From the cell containing the given text, extract its center point as (x, y) coordinate. 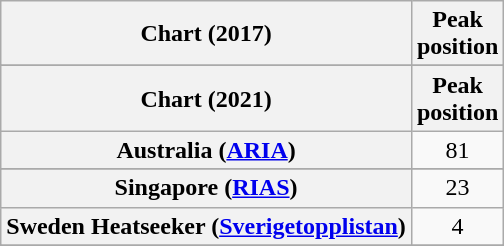
23 (457, 188)
Australia (ARIA) (206, 150)
Sweden Heatseeker (Sverigetopplistan) (206, 226)
Chart (2021) (206, 98)
Chart (2017) (206, 34)
81 (457, 150)
Singapore (RIAS) (206, 188)
4 (457, 226)
